From the cell containing the given text, extract its center point as [X, Y] coordinate. 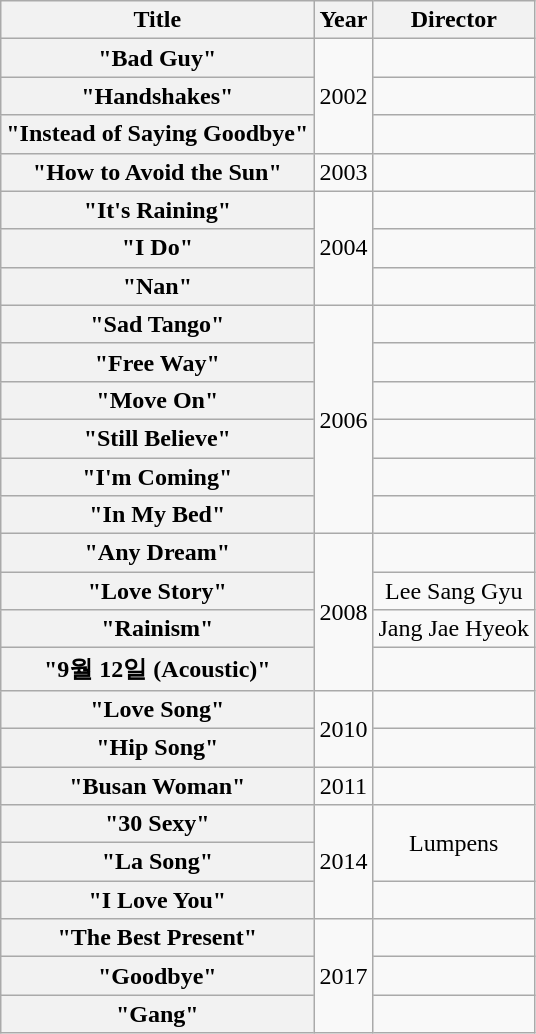
"Any Dream" [158, 553]
"Free Way" [158, 362]
Jang Jae Hyeok [454, 629]
2002 [344, 96]
2010 [344, 728]
Title [158, 20]
2006 [344, 419]
Lumpens [454, 843]
"Handshakes" [158, 96]
"La Song" [158, 862]
"Move On" [158, 400]
"Bad Guy" [158, 58]
"9월 12일 (Acoustic)" [158, 670]
"I Do" [158, 248]
"I'm Coming" [158, 477]
"Sad Tango" [158, 324]
Year [344, 20]
"30 Sexy" [158, 824]
"Gang" [158, 1014]
"Rainism" [158, 629]
"Goodbye" [158, 976]
2017 [344, 976]
Director [454, 20]
2003 [344, 172]
2014 [344, 862]
Lee Sang Gyu [454, 591]
"Still Believe" [158, 438]
"I Love You" [158, 900]
"Instead of Saying Goodbye" [158, 134]
"The Best Present" [158, 938]
2011 [344, 785]
2004 [344, 248]
"Hip Song" [158, 747]
"Nan" [158, 286]
"Love Story" [158, 591]
"Love Song" [158, 709]
"How to Avoid the Sun" [158, 172]
"Busan Woman" [158, 785]
"It's Raining" [158, 210]
"In My Bed" [158, 515]
2008 [344, 612]
